For the text-containing cell, return its midpoint in [x, y] coordinate format. 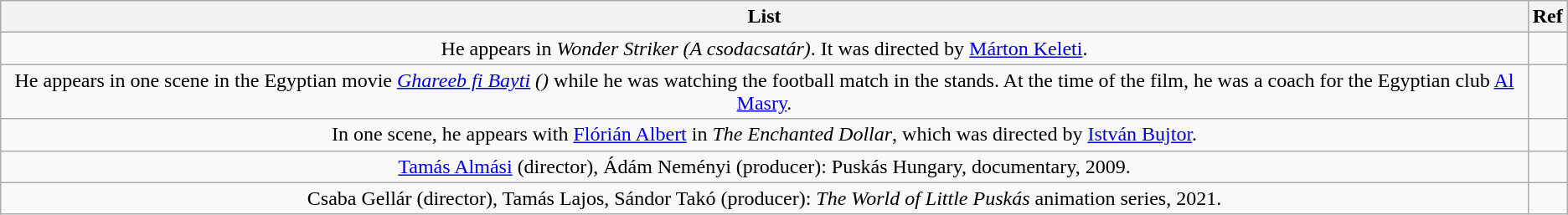
Ref [1548, 17]
Tamás Almási (director), Ádám Neményi (producer): Puskás Hungary, documentary, 2009. [764, 166]
Csaba Gellár (director), Tamás Lajos, Sándor Takó (producer): The World of Little Puskás animation series, 2021. [764, 198]
In one scene, he appears with Flórián Albert in The Enchanted Dollar, which was directed by István Bujtor. [764, 135]
List [764, 17]
He appears in Wonder Striker (A csodacsatár). It was directed by Márton Keleti. [764, 49]
